Capture the cell that displays the provided text and extract its [X, Y] central coordinate. 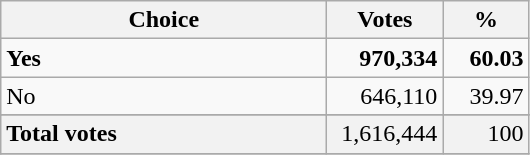
Total votes [164, 134]
Choice [164, 20]
No [164, 96]
39.97 [486, 96]
1,616,444 [385, 134]
970,334 [385, 58]
646,110 [385, 96]
100 [486, 134]
60.03 [486, 58]
% [486, 20]
Yes [164, 58]
Votes [385, 20]
